Detect which cell encompasses the target text, then output its [x, y] center coordinate. 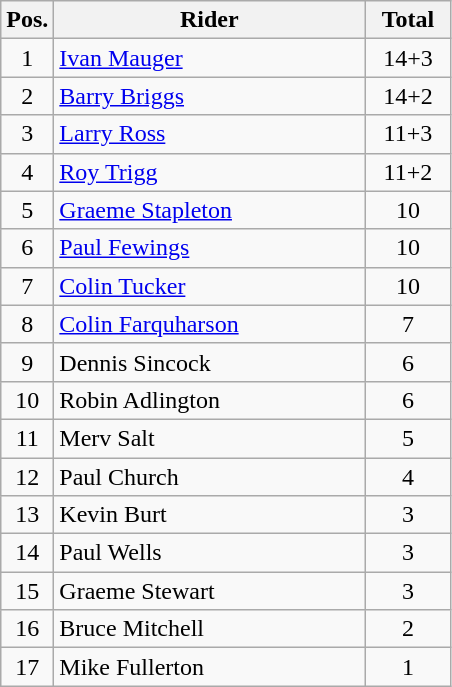
Bruce Mitchell [210, 629]
Dennis Sincock [210, 362]
Larry Ross [210, 134]
14+2 [408, 96]
Graeme Stewart [210, 591]
Graeme Stapleton [210, 210]
8 [28, 324]
Total [408, 20]
14 [28, 553]
Pos. [28, 20]
17 [28, 667]
11+3 [408, 134]
11 [28, 438]
Paul Church [210, 477]
Ivan Mauger [210, 58]
Merv Salt [210, 438]
Barry Briggs [210, 96]
14+3 [408, 58]
Robin Adlington [210, 400]
16 [28, 629]
15 [28, 591]
Mike Fullerton [210, 667]
Roy Trigg [210, 172]
Paul Wells [210, 553]
9 [28, 362]
Paul Fewings [210, 248]
Kevin Burt [210, 515]
Colin Farquharson [210, 324]
Colin Tucker [210, 286]
11+2 [408, 172]
12 [28, 477]
13 [28, 515]
Rider [210, 20]
